Locate the cell with the specified text and output its [x, y] center coordinate. 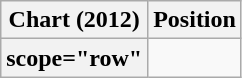
scope="row" [74, 58]
Position [195, 20]
Chart (2012) [74, 20]
